For the text-containing cell, return its midpoint in [X, Y] coordinate format. 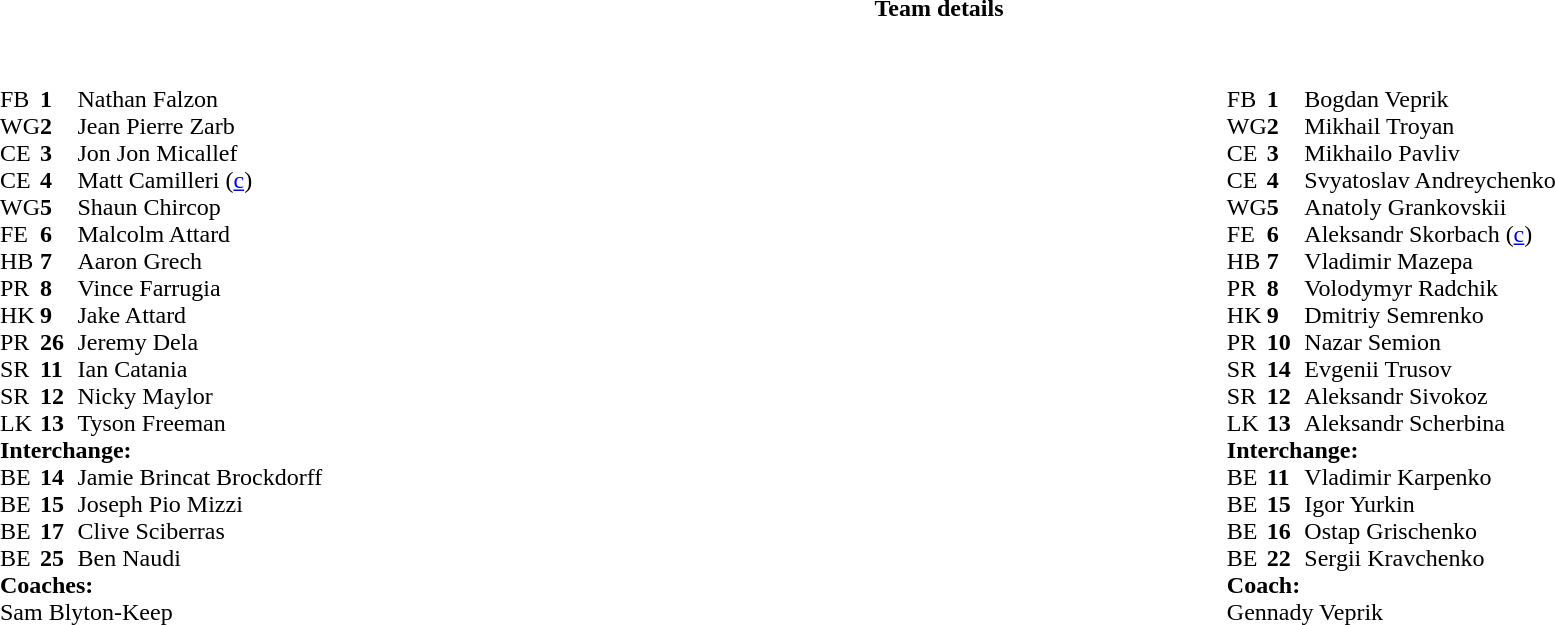
Sergii Kravchenko [1430, 558]
Vladimir Mazepa [1430, 262]
10 [1286, 342]
Nazar Semion [1430, 342]
Shaun Chircop [200, 208]
Evgenii Trusov [1430, 370]
Aleksandr Scherbina [1430, 424]
Dmitriy Semrenko [1430, 316]
Nathan Falzon [200, 100]
Bogdan Veprik [1430, 100]
Aleksandr Skorbach (c) [1430, 234]
Vince Farrugia [200, 288]
Svyatoslav Andreychenko [1430, 180]
Aleksandr Sivokoz [1430, 396]
16 [1286, 532]
Jeremy Dela [200, 342]
Jake Attard [200, 316]
Tyson Freeman [200, 424]
22 [1286, 558]
Clive Sciberras [200, 532]
Jon Jon Micallef [200, 154]
26 [59, 342]
Malcolm Attard [200, 234]
Interchange: [161, 450]
Ian Catania [200, 370]
Matt Camilleri (c) [200, 180]
Volodymyr Radchik [1430, 288]
Jamie Brincat Brockdorff [200, 478]
Joseph Pio Mizzi [200, 504]
Vladimir Karpenko [1430, 478]
Anatoly Grankovskii [1430, 208]
Ben Naudi [200, 558]
Mikhailo Pavliv [1430, 154]
Aaron Grech [200, 262]
25 [59, 558]
Nicky Maylor [200, 396]
Igor Yurkin [1430, 504]
Mikhail Troyan [1430, 126]
Coaches: [161, 586]
Jean Pierre Zarb [200, 126]
Ostap Grischenko [1430, 532]
17 [59, 532]
